Extract the (x, y) coordinate from the center of the cell holding the provided text.  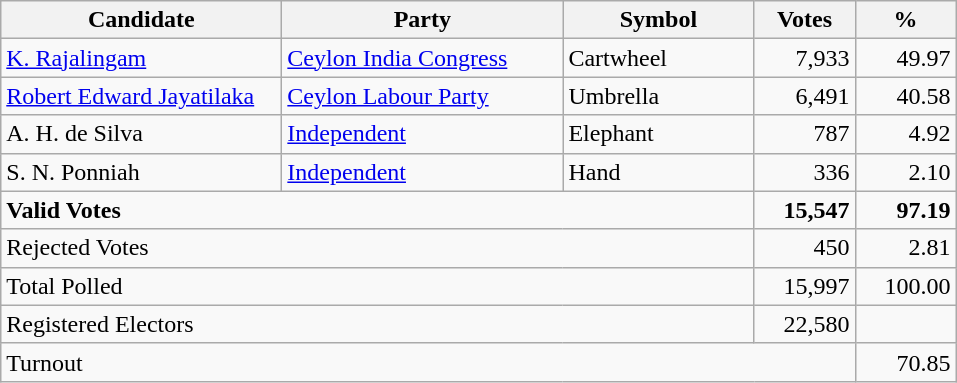
% (906, 20)
Rejected Votes (378, 248)
Turnout (428, 362)
70.85 (906, 362)
Ceylon India Congress (422, 58)
787 (804, 134)
Party (422, 20)
6,491 (804, 96)
K. Rajalingam (142, 58)
S. N. Ponniah (142, 172)
2.81 (906, 248)
A. H. de Silva (142, 134)
Hand (658, 172)
Registered Electors (378, 324)
7,933 (804, 58)
450 (804, 248)
Umbrella (658, 96)
Ceylon Labour Party (422, 96)
336 (804, 172)
15,547 (804, 210)
49.97 (906, 58)
100.00 (906, 286)
Candidate (142, 20)
Symbol (658, 20)
15,997 (804, 286)
Valid Votes (378, 210)
2.10 (906, 172)
Total Polled (378, 286)
Votes (804, 20)
4.92 (906, 134)
22,580 (804, 324)
Elephant (658, 134)
Cartwheel (658, 58)
40.58 (906, 96)
Robert Edward Jayatilaka (142, 96)
97.19 (906, 210)
